Search for the cell housing the specified text and yield its (x, y) center coordinate. 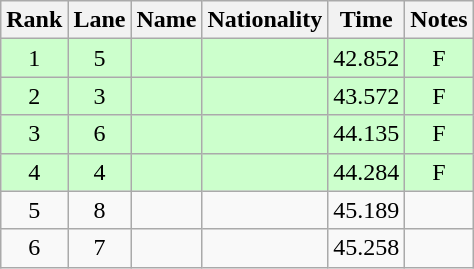
1 (34, 58)
Nationality (265, 20)
44.135 (366, 134)
Rank (34, 20)
45.258 (366, 248)
44.284 (366, 172)
Lane (100, 20)
Notes (439, 20)
Name (166, 20)
45.189 (366, 210)
7 (100, 248)
Time (366, 20)
2 (34, 96)
8 (100, 210)
42.852 (366, 58)
43.572 (366, 96)
